Determine the [X, Y] coordinate at the center of the cell enclosing the given text.  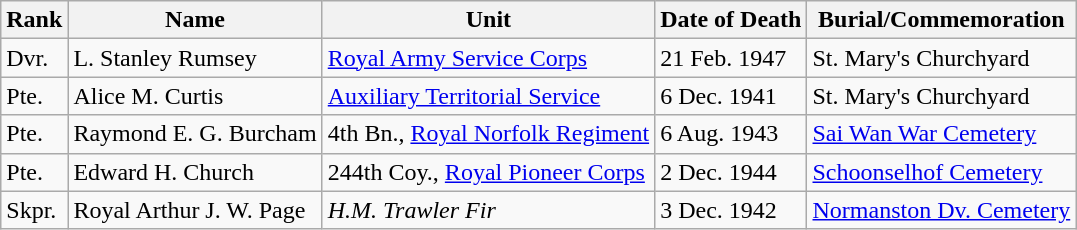
Edward H. Church [195, 172]
6 Aug. 1943 [731, 134]
Royal Army Service Corps [488, 58]
Royal Arthur J. W. Page [195, 210]
244th Coy., Royal Pioneer Corps [488, 172]
Rank [34, 20]
Unit [488, 20]
Name [195, 20]
Skpr. [34, 210]
Raymond E. G. Burcham [195, 134]
21 Feb. 1947 [731, 58]
H.M. Trawler Fir [488, 210]
Alice M. Curtis [195, 96]
Auxiliary Territorial Service [488, 96]
Date of Death [731, 20]
L. Stanley Rumsey [195, 58]
Sai Wan War Cemetery [942, 134]
6 Dec. 1941 [731, 96]
Normanston Dv. Cemetery [942, 210]
4th Bn., Royal Norfolk Regiment [488, 134]
Burial/Commemoration [942, 20]
Dvr. [34, 58]
Schoonselhof Cemetery [942, 172]
2 Dec. 1944 [731, 172]
3 Dec. 1942 [731, 210]
